Provide the (x, y) coordinate of the cell's center where the given text is located.  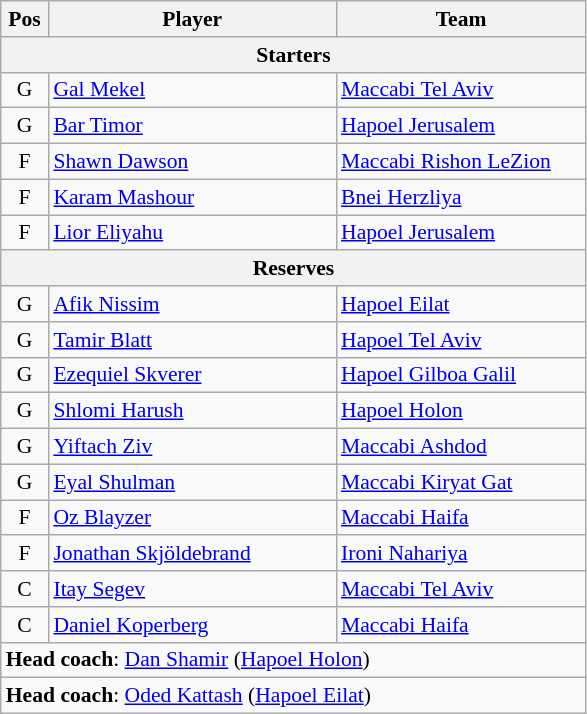
Hapoel Gilboa Galil (461, 375)
Lior Eliyahu (192, 233)
Hapoel Eilat (461, 304)
Shlomi Harush (192, 411)
Hapoel Tel Aviv (461, 340)
Itay Segev (192, 589)
Reserves (294, 269)
Karam Mashour (192, 197)
Starters (294, 55)
Ironi Nahariya (461, 554)
Afik Nissim (192, 304)
Gal Mekel (192, 90)
Jonathan Skjöldebrand (192, 554)
Shawn Dawson (192, 162)
Yiftach Ziv (192, 447)
Daniel Koperberg (192, 625)
Oz Blayzer (192, 518)
Tamir Blatt (192, 340)
Player (192, 19)
Pos (25, 19)
Eyal Shulman (192, 482)
Maccabi Ashdod (461, 447)
Head coach: Dan Shamir (Hapoel Holon) (294, 660)
Head coach: Oded Kattash (Hapoel Eilat) (294, 696)
Maccabi Kiryat Gat (461, 482)
Bar Timor (192, 126)
Ezequiel Skverer (192, 375)
Team (461, 19)
Bnei Herzliya (461, 197)
Hapoel Holon (461, 411)
Maccabi Rishon LeZion (461, 162)
